Return [X, Y] of the center of cell containing provided text 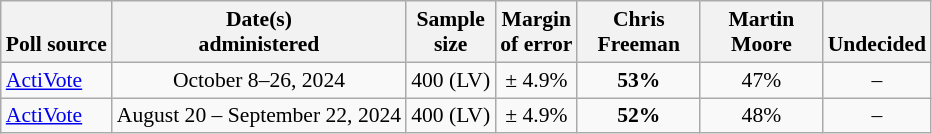
48% [762, 116]
Undecided [877, 32]
October 8–26, 2024 [259, 80]
Marginof error [536, 32]
Date(s)administered [259, 32]
August 20 – September 22, 2024 [259, 116]
ChrisFreeman [638, 32]
53% [638, 80]
Samplesize [450, 32]
MartinMoore [762, 32]
Poll source [56, 32]
52% [638, 116]
47% [762, 80]
